Provide the (x, y) coordinate of the cell's center where the given text is located.  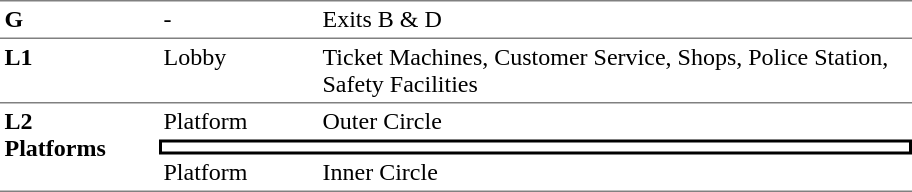
Exits B & D (615, 19)
L1 (80, 71)
Lobby (238, 71)
Outer Circle (615, 122)
L2Platforms (80, 148)
G (80, 19)
- (238, 19)
Ticket Machines, Customer Service, Shops, Police Station, Safety Facilities (615, 71)
Inner Circle (615, 173)
